Extract the [x, y] coordinate from the center of the cell holding the provided text.  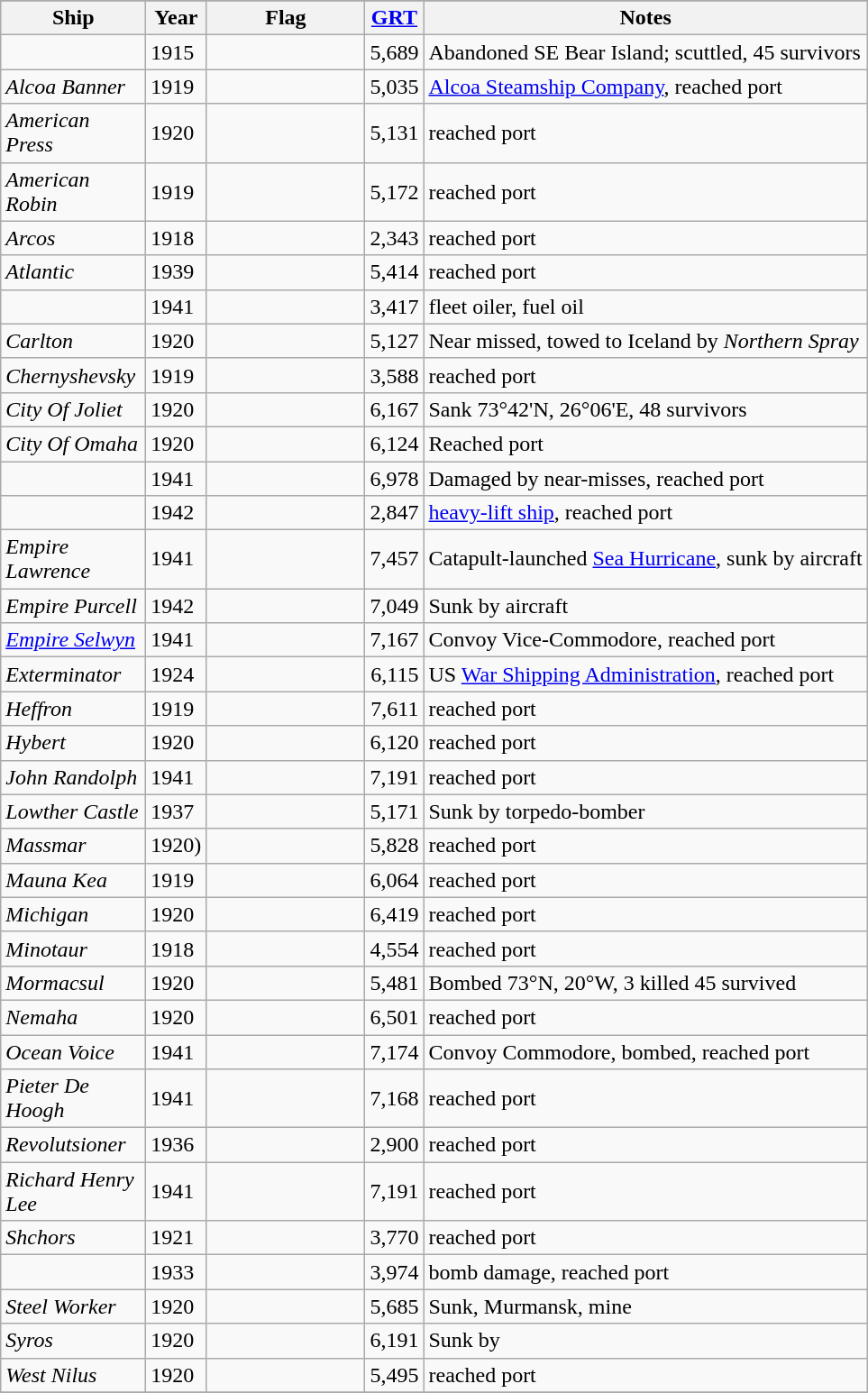
Carlton [74, 341]
2,343 [395, 238]
2,847 [395, 513]
5,127 [395, 341]
Mormacsul [74, 983]
Reached port [645, 444]
bomb damage, reached port [645, 1272]
1915 [177, 52]
1920) [177, 846]
7,611 [395, 709]
4,554 [395, 949]
fleet oiler, fuel oil [645, 307]
Arcos [74, 238]
Near missed, towed to Iceland by Northern Spray [645, 341]
Pieter De Hoogh [74, 1098]
3,974 [395, 1272]
Empire Lawrence [74, 559]
Abandoned SE Bear Island; scuttled, 45 survivors [645, 52]
Convoy Vice-Commodore, reached port [645, 640]
Shchors [74, 1238]
Massmar [74, 846]
Empire Selwyn [74, 640]
7,457 [395, 559]
Notes [645, 18]
Ship [74, 18]
2,900 [395, 1145]
6,978 [395, 479]
American Robin [74, 191]
John Randolph [74, 777]
5,685 [395, 1306]
5,414 [395, 272]
US War Shipping Administration, reached port [645, 674]
Sunk by [645, 1341]
5,131 [395, 133]
6,120 [395, 743]
Year [177, 18]
5,828 [395, 846]
Minotaur [74, 949]
GRT [395, 18]
Sank 73°42'N, 26°06'E, 48 survivors [645, 409]
Alcoa Steamship Company, reached port [645, 87]
5,689 [395, 52]
1933 [177, 1272]
5,171 [395, 811]
Bombed 73°N, 20°W, 3 killed 45 survived [645, 983]
6,115 [395, 674]
Chernyshevsky [74, 375]
West Nilus [74, 1375]
Lowther Castle [74, 811]
3,588 [395, 375]
6,167 [395, 409]
Nemaha [74, 1017]
3,770 [395, 1238]
Hybert [74, 743]
3,417 [395, 307]
5,495 [395, 1375]
Catapult-launched Sea Hurricane, sunk by aircraft [645, 559]
1921 [177, 1238]
Syros [74, 1341]
7,174 [395, 1052]
Sunk, Murmansk, mine [645, 1306]
Empire Purcell [74, 606]
City Of Omaha [74, 444]
5,481 [395, 983]
Michigan [74, 914]
Revolutsioner [74, 1145]
1937 [177, 811]
1936 [177, 1145]
heavy-lift ship, reached port [645, 513]
6,124 [395, 444]
Convoy Commodore, bombed, reached port [645, 1052]
Atlantic [74, 272]
6,501 [395, 1017]
1939 [177, 272]
Sunk by aircraft [645, 606]
7,167 [395, 640]
Flag [286, 18]
6,191 [395, 1341]
City Of Joliet [74, 409]
1924 [177, 674]
Mauna Kea [74, 880]
Richard Henry Lee [74, 1192]
5,035 [395, 87]
Heffron [74, 709]
Steel Worker [74, 1306]
Alcoa Banner [74, 87]
American Press [74, 133]
6,419 [395, 914]
7,168 [395, 1098]
Sunk by torpedo-bomber [645, 811]
Ocean Voice [74, 1052]
6,064 [395, 880]
5,172 [395, 191]
Exterminator [74, 674]
7,049 [395, 606]
Damaged by near-misses, reached port [645, 479]
